Locate the cell with the specified text and output its (X, Y) center coordinate. 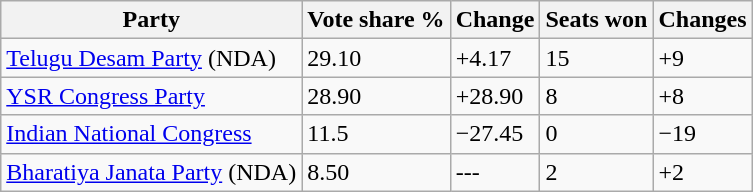
Vote share % (376, 20)
15 (596, 58)
29.10 (376, 58)
Changes (702, 20)
Telugu Desam Party (NDA) (152, 58)
−19 (702, 134)
+9 (702, 58)
+2 (702, 172)
--- (495, 172)
Party (152, 20)
+28.90 (495, 96)
Bharatiya Janata Party (NDA) (152, 172)
Change (495, 20)
Indian National Congress (152, 134)
YSR Congress Party (152, 96)
Seats won (596, 20)
−27.45 (495, 134)
2 (596, 172)
+8 (702, 96)
0 (596, 134)
11.5 (376, 134)
8.50 (376, 172)
8 (596, 96)
28.90 (376, 96)
+4.17 (495, 58)
